Locate the cell with the specified text and output its (X, Y) center coordinate. 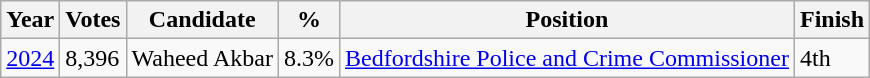
Bedfordshire Police and Crime Commissioner (566, 58)
2024 (30, 58)
Finish (832, 20)
4th (832, 58)
Year (30, 20)
Waheed Akbar (202, 58)
Votes (93, 20)
% (308, 20)
Position (566, 20)
8,396 (93, 58)
Candidate (202, 20)
8.3% (308, 58)
